For the text-containing cell, return its midpoint in (X, Y) coordinate format. 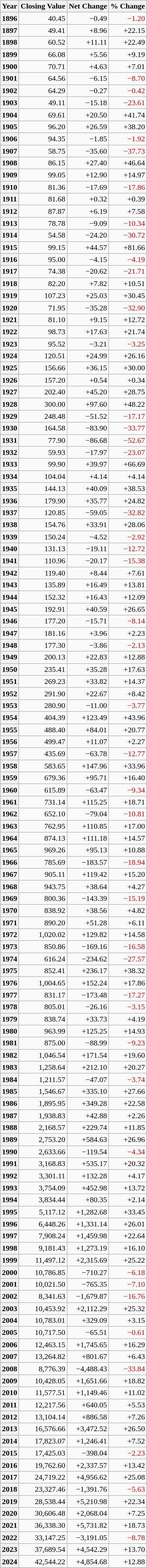
805.01 (43, 1007)
+535.17 (88, 1164)
+20.50 (88, 115)
−765.35 (88, 1284)
−4.34 (128, 1152)
1938 (10, 525)
2021 (10, 1526)
−183.57 (88, 862)
+12.90 (88, 175)
+4.19 (128, 1019)
10,783.01 (43, 1321)
+22.67 (88, 693)
−1,679.87 (88, 1296)
1,938.83 (43, 1115)
−15.71 (88, 621)
1953 (10, 705)
+30.45 (128, 296)
+38.56 (88, 910)
+35.28 (88, 669)
+1,246.41 (88, 1441)
1972 (10, 935)
1998 (10, 1248)
−17.97 (88, 452)
64.29 (43, 91)
1948 (10, 645)
8,776.39 (43, 1369)
+111.18 (88, 838)
1930 (10, 428)
−15.18 (88, 103)
−3.21 (88, 344)
59.93 (43, 452)
1990 (10, 1152)
6,448.26 (43, 1224)
2015 (10, 1453)
+11.85 (128, 1128)
87.87 (43, 211)
1937 (10, 513)
+7.61 (128, 573)
−24.20 (88, 235)
−3.77 (128, 705)
1984 (10, 1079)
−35.28 (88, 308)
+236.17 (88, 971)
1907 (10, 151)
Year (10, 6)
2012 (10, 1417)
1974 (10, 959)
−4,488.43 (88, 1369)
+123.49 (88, 717)
77.90 (43, 440)
120.85 (43, 513)
+27.66 (128, 1091)
−35.60 (88, 151)
−0.61 (128, 1333)
963.99 (43, 1031)
291.90 (43, 693)
+25.32 (128, 1309)
+329.09 (88, 1321)
1908 (10, 163)
1946 (10, 621)
8,341.63 (43, 1296)
81.10 (43, 320)
% Change (128, 6)
99.15 (43, 247)
+9.19 (128, 54)
−52.67 (128, 440)
1958 (10, 766)
+16.43 (88, 597)
+22.49 (128, 42)
+95.13 (88, 850)
+1,745.65 (88, 1345)
+30.00 (128, 368)
−9.09 (88, 223)
+19.60 (128, 1055)
+147.96 (88, 766)
33,147.25 (43, 1538)
+5,210.98 (88, 1501)
119.40 (43, 573)
1993 (10, 1188)
652.10 (43, 814)
1988 (10, 1128)
2006 (10, 1345)
+40.59 (88, 609)
10,453.92 (43, 1309)
150.24 (43, 537)
49.11 (43, 103)
+335.10 (88, 1091)
1943 (10, 585)
+9.15 (88, 320)
95.52 (43, 344)
1925 (10, 368)
+21.74 (128, 332)
1977 (10, 995)
2020 (10, 1514)
905.11 (43, 874)
+28.75 (128, 392)
1921 (10, 320)
+6.11 (128, 923)
+22.34 (128, 1501)
−119.54 (88, 1152)
+15.20 (128, 874)
5,117.12 (43, 1212)
1,546.67 (43, 1091)
−15.38 (128, 561)
13,264.82 (43, 1357)
+8.42 (128, 693)
1900 (10, 67)
1957 (10, 754)
1897 (10, 30)
71.95 (43, 308)
+16.40 (128, 778)
+39.97 (88, 464)
1967 (10, 874)
58.75 (43, 151)
+14.97 (128, 175)
64.56 (43, 79)
66.08 (43, 54)
+2.27 (128, 742)
+22.15 (128, 30)
−3.25 (128, 344)
1991 (10, 1164)
200.13 (43, 657)
1,895.95 (43, 1103)
+26.65 (128, 609)
300.00 (43, 404)
+22.64 (128, 1236)
78.78 (43, 223)
1999 (10, 1260)
2000 (10, 1272)
−0.49 (88, 18)
1927 (10, 392)
−143.39 (88, 898)
1954 (10, 717)
99.90 (43, 464)
1929 (10, 416)
−398.04 (88, 1453)
+38.53 (128, 488)
+44.57 (88, 247)
1922 (10, 332)
−3.86 (88, 645)
1955 (10, 730)
+43.96 (128, 717)
+38.64 (88, 886)
+51.28 (88, 923)
1,046.54 (43, 1055)
1960 (10, 790)
+129.82 (88, 935)
−8.78 (128, 1538)
−63.47 (88, 790)
+229.74 (88, 1128)
+0.54 (88, 380)
−16.76 (128, 1296)
+11.07 (88, 742)
831.17 (43, 995)
1909 (10, 175)
875.00 (43, 1043)
−2.92 (128, 537)
+1,282.68 (88, 1212)
69.61 (43, 115)
616.24 (43, 959)
81.36 (43, 187)
+26.50 (128, 1429)
1916 (10, 259)
+132.28 (88, 1176)
+22.58 (128, 1103)
7,908.24 (43, 1236)
583.65 (43, 766)
−23.07 (128, 452)
1949 (10, 657)
2018 (10, 1489)
+33.96 (128, 766)
+110.85 (88, 826)
17,823.07 (43, 1441)
9,181.43 (43, 1248)
−6.15 (88, 79)
10,717.50 (43, 1333)
1975 (10, 971)
+14.58 (128, 935)
1912 (10, 211)
1911 (10, 199)
+22.83 (88, 657)
1995 (10, 1212)
2022 (10, 1538)
+4.82 (128, 910)
+3.96 (88, 633)
2005 (10, 1333)
3,754.09 (43, 1188)
−19.11 (88, 549)
+6.43 (128, 1357)
−37.73 (128, 151)
+14.93 (128, 1031)
+2,315.69 (88, 1260)
+125.25 (88, 1031)
−12.77 (128, 754)
+27.40 (88, 163)
+25.03 (88, 296)
2002 (10, 1296)
+2.23 (128, 633)
−26.16 (88, 1007)
104.04 (43, 476)
+13.42 (128, 1465)
1964 (10, 838)
1939 (10, 537)
177.30 (43, 645)
+171.54 (88, 1055)
−47.07 (88, 1079)
+24.82 (128, 500)
+20.27 (128, 1067)
+10.51 (128, 284)
Closing Value (43, 6)
1944 (10, 597)
+2,068.04 (88, 1514)
+46.64 (128, 163)
+11.11 (88, 42)
+6.19 (88, 211)
−12.72 (128, 549)
−0.42 (128, 91)
179.90 (43, 500)
95.00 (43, 259)
30,606.48 (43, 1514)
1,004.65 (43, 983)
+2,112.29 (88, 1309)
2,633.66 (43, 1152)
12,217.56 (43, 1405)
+7.82 (88, 284)
−33.77 (128, 428)
81.68 (43, 199)
3,834.44 (43, 1200)
98.73 (43, 332)
−0.27 (88, 91)
−173.48 (88, 995)
−51.52 (88, 416)
−16.58 (128, 947)
1994 (10, 1200)
+38.20 (128, 127)
2013 (10, 1429)
1956 (10, 742)
+97.60 (88, 404)
+18.71 (128, 802)
+33.73 (88, 1019)
+40.09 (88, 488)
192.91 (43, 609)
+212.10 (88, 1067)
+152.24 (88, 983)
1940 (10, 549)
2016 (10, 1465)
838.92 (43, 910)
+26.96 (128, 1140)
2017 (10, 1477)
+18.73 (128, 1526)
202.40 (43, 392)
+886.58 (88, 1417)
+33.91 (88, 525)
−17.86 (128, 187)
+11.02 (128, 1393)
−5.63 (128, 1489)
1996 (10, 1224)
1963 (10, 826)
404.39 (43, 717)
+16.10 (128, 1248)
+119.42 (88, 874)
+4,956.62 (88, 1477)
+80.35 (88, 1200)
2011 (10, 1405)
1950 (10, 669)
10,786.85 (43, 1272)
94.35 (43, 139)
+2.14 (128, 1200)
+28.06 (128, 525)
120.51 (43, 356)
1961 (10, 802)
852.41 (43, 971)
+4,854.68 (88, 1562)
−79.04 (88, 814)
1,258.64 (43, 1067)
269.23 (43, 681)
1917 (10, 271)
+8.96 (88, 30)
874.13 (43, 838)
+38.32 (128, 971)
1952 (10, 693)
1992 (10, 1176)
144.13 (43, 488)
1947 (10, 633)
1951 (10, 681)
+349.28 (88, 1103)
1920 (10, 308)
+10.88 (128, 850)
1933 (10, 464)
−83.90 (88, 428)
+14.37 (128, 681)
+42.88 (88, 1115)
+84.01 (88, 730)
+2,337.57 (88, 1465)
+5.53 (128, 1405)
−710.27 (88, 1272)
+584.63 (88, 1140)
1935 (10, 488)
23,327.46 (43, 1489)
1976 (10, 983)
1966 (10, 862)
+115.25 (88, 802)
+41.74 (128, 115)
1979 (10, 1019)
2014 (10, 1441)
+7.52 (128, 1441)
−8.70 (128, 79)
+16.29 (128, 1345)
2023 (10, 1550)
+12.09 (128, 597)
96.20 (43, 127)
1934 (10, 476)
37,689.54 (43, 1550)
+45.20 (88, 392)
11,577.51 (43, 1393)
154.76 (43, 525)
−9.23 (128, 1043)
−17.69 (88, 187)
1997 (10, 1236)
1980 (10, 1031)
+3,472.52 (88, 1429)
+17.00 (128, 826)
1923 (10, 344)
615.89 (43, 790)
+452.98 (88, 1188)
+1,651.66 (88, 1381)
+13.72 (128, 1188)
−4.15 (88, 259)
1,211.57 (43, 1079)
−27.57 (128, 959)
−6.18 (128, 1272)
2024 (10, 1562)
−10.34 (128, 223)
−1.92 (128, 139)
+16.49 (88, 585)
1986 (10, 1103)
28,538.44 (43, 1501)
2,753.20 (43, 1140)
1924 (10, 356)
488.40 (43, 730)
1985 (10, 1091)
1936 (10, 500)
1978 (10, 1007)
+13.70 (128, 1550)
+1,331.14 (88, 1224)
1926 (10, 380)
+640.05 (88, 1405)
−86.68 (88, 440)
+0.39 (128, 199)
−32.90 (128, 308)
+801.67 (88, 1357)
164.58 (43, 428)
11,497.12 (43, 1260)
1983 (10, 1067)
1928 (10, 404)
−2.23 (128, 1453)
−234.62 (88, 959)
1971 (10, 923)
+7.58 (128, 211)
+20.32 (128, 1164)
1989 (10, 1140)
1,020.02 (43, 935)
24,719.22 (43, 1477)
+13.81 (128, 585)
−3.74 (128, 1079)
1904 (10, 115)
82.20 (43, 284)
+26.16 (128, 356)
1962 (10, 814)
+81.66 (128, 247)
60.52 (43, 42)
1931 (10, 440)
1959 (10, 778)
+4.63 (88, 67)
+25.08 (128, 1477)
+14.57 (128, 838)
−17.17 (128, 416)
235.41 (43, 669)
−20.62 (88, 271)
86.15 (43, 163)
+7.25 (128, 1514)
−11.00 (88, 705)
800.36 (43, 898)
−169.16 (88, 947)
850.86 (43, 947)
731.14 (43, 802)
181.16 (43, 633)
−33.84 (128, 1369)
2007 (10, 1357)
2010 (10, 1393)
−1,391.76 (88, 1489)
+25.22 (128, 1260)
1932 (10, 452)
−21.71 (128, 271)
943.75 (43, 886)
1910 (10, 187)
1965 (10, 850)
838.74 (43, 1019)
1906 (10, 139)
890.20 (43, 923)
17,425.03 (43, 1453)
110.96 (43, 561)
+33.45 (128, 1212)
2,168.57 (43, 1128)
+24.99 (88, 356)
+20.77 (128, 730)
+4.17 (128, 1176)
1914 (10, 235)
3,168.83 (43, 1164)
1982 (10, 1055)
−3,191.05 (88, 1538)
−63.78 (88, 754)
131.13 (43, 549)
−9.34 (128, 790)
3,301.11 (43, 1176)
1973 (10, 947)
70.71 (43, 67)
+1,273.19 (88, 1248)
−23.61 (128, 103)
2001 (10, 1284)
−2.13 (128, 645)
248.48 (43, 416)
679.36 (43, 778)
−30.72 (128, 235)
157.20 (43, 380)
−4.52 (88, 537)
969.26 (43, 850)
42,544.22 (43, 1562)
1898 (10, 42)
156.66 (43, 368)
54.58 (43, 235)
1981 (10, 1043)
−18.94 (128, 862)
−17.27 (128, 995)
−1.85 (88, 139)
1919 (10, 296)
−4.19 (128, 259)
−32.82 (128, 513)
177.20 (43, 621)
1915 (10, 247)
+7.01 (128, 67)
+66.69 (128, 464)
+17.86 (128, 983)
1941 (10, 561)
−10.81 (128, 814)
1942 (10, 573)
1902 (10, 91)
Net Change (88, 6)
+2.26 (128, 1115)
1901 (10, 79)
+12.72 (128, 320)
+7.26 (128, 1417)
+95.71 (88, 778)
2004 (10, 1321)
16,576.66 (43, 1429)
135.89 (43, 585)
−3.15 (128, 1007)
2009 (10, 1381)
19,762.60 (43, 1465)
1969 (10, 898)
1896 (10, 18)
2019 (10, 1501)
107.23 (43, 296)
−7.10 (128, 1284)
1945 (10, 609)
1970 (10, 910)
762.95 (43, 826)
499.47 (43, 742)
+1,459.98 (88, 1236)
+48.22 (128, 404)
2003 (10, 1309)
99.05 (43, 175)
1905 (10, 127)
49.41 (43, 30)
+0.32 (88, 199)
−20.17 (88, 561)
1968 (10, 886)
435.69 (43, 754)
40.45 (43, 18)
10,428.05 (43, 1381)
10,021.50 (43, 1284)
1899 (10, 54)
+36.15 (88, 368)
1913 (10, 223)
74.38 (43, 271)
−15.19 (128, 898)
+18.82 (128, 1381)
+8.44 (88, 573)
+3.15 (128, 1321)
+33.82 (88, 681)
1918 (10, 284)
280.90 (43, 705)
−65.51 (88, 1333)
+5.56 (88, 54)
+26.01 (128, 1224)
+26.59 (88, 127)
+1,149.46 (88, 1393)
1903 (10, 103)
785.69 (43, 862)
+4.27 (128, 886)
−88.99 (88, 1043)
+0.34 (128, 380)
−8.14 (128, 621)
36,338.30 (43, 1526)
1987 (10, 1115)
2008 (10, 1369)
−1.20 (128, 18)
−59.05 (88, 513)
13,104.14 (43, 1417)
+35.77 (88, 500)
12,463.15 (43, 1345)
+4,542.29 (88, 1550)
+5,731.82 (88, 1526)
152.32 (43, 597)
